Provide the [x, y] coordinate of the cell's center where the given text is located.  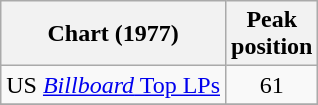
Chart (1977) [114, 34]
61 [272, 85]
Peakposition [272, 34]
US Billboard Top LPs [114, 85]
